Return the [x, y] coordinate for the center point of the cell that contains the specified text.  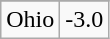
Ohio [30, 20]
-3.0 [84, 20]
